Scan for the cell matching the given text and deliver its (X, Y) coordinate at center. 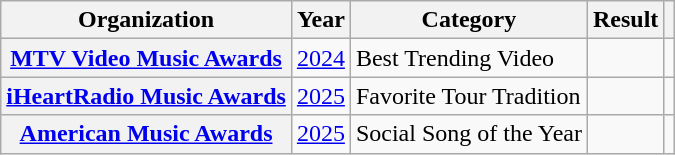
Category (468, 20)
iHeartRadio Music Awards (146, 96)
2024 (320, 58)
Favorite Tour Tradition (468, 96)
Year (320, 20)
American Music Awards (146, 134)
Result (625, 20)
Social Song of the Year (468, 134)
Best Trending Video (468, 58)
MTV Video Music Awards (146, 58)
Organization (146, 20)
